Determine the (X, Y) coordinate at the center of the cell enclosing the given text.  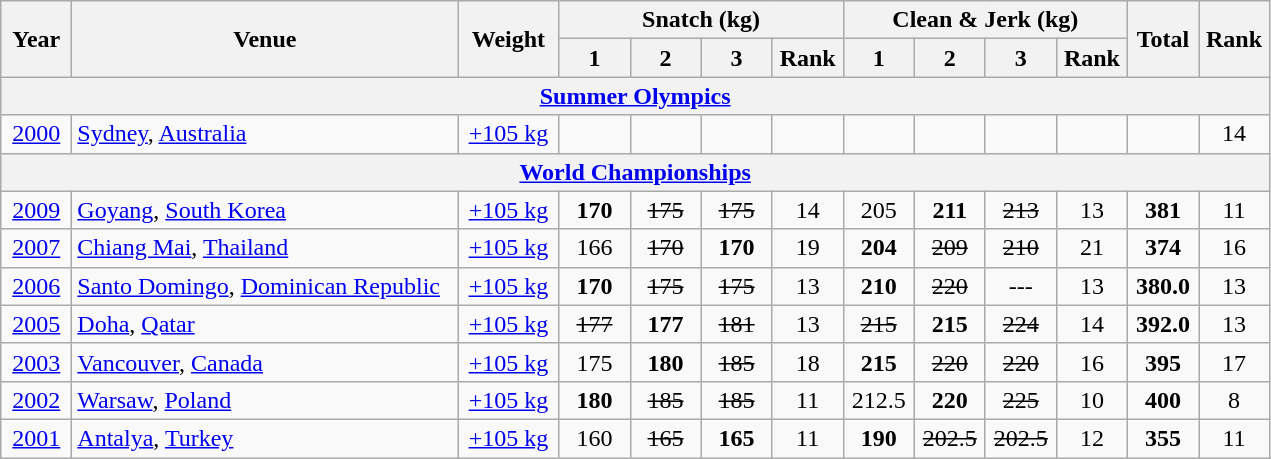
Antalya, Turkey (265, 438)
17 (1234, 362)
Year (36, 39)
2002 (36, 400)
374 (1162, 248)
2009 (36, 210)
2003 (36, 362)
400 (1162, 400)
Vancouver, Canada (265, 362)
18 (808, 362)
212.5 (878, 400)
12 (1092, 438)
181 (736, 324)
2000 (36, 134)
209 (950, 248)
160 (594, 438)
355 (1162, 438)
Clean & Jerk (kg) (985, 20)
Doha, Qatar (265, 324)
2005 (36, 324)
2001 (36, 438)
205 (878, 210)
166 (594, 248)
Warsaw, Poland (265, 400)
2007 (36, 248)
190 (878, 438)
10 (1092, 400)
213 (1020, 210)
--- (1020, 286)
381 (1162, 210)
Snatch (kg) (701, 20)
Sydney, Australia (265, 134)
Goyang, South Korea (265, 210)
392.0 (1162, 324)
21 (1092, 248)
225 (1020, 400)
2006 (36, 286)
Total (1162, 39)
Summer Olympics (636, 96)
224 (1020, 324)
8 (1234, 400)
204 (878, 248)
Venue (265, 39)
Chiang Mai, Thailand (265, 248)
19 (808, 248)
211 (950, 210)
Weight (508, 39)
Santo Domingo, Dominican Republic (265, 286)
395 (1162, 362)
World Championships (636, 172)
380.0 (1162, 286)
